Identify which cell holds the provided text, then report its [x, y] central coordinate. 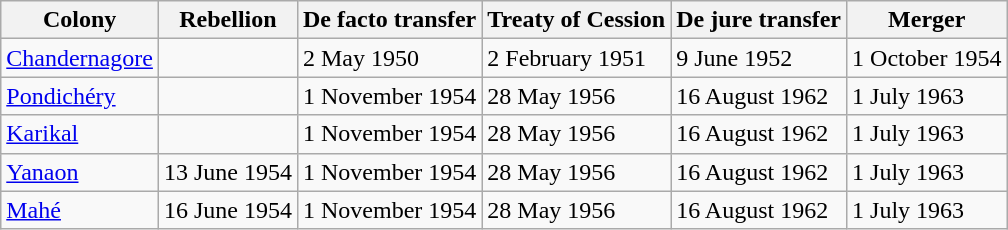
Mahé [80, 210]
2 February 1951 [576, 58]
De facto transfer [389, 20]
Karikal [80, 134]
Pondichéry [80, 96]
9 June 1952 [759, 58]
Rebellion [228, 20]
2 May 1950 [389, 58]
13 June 1954 [228, 172]
Merger [927, 20]
1 October 1954 [927, 58]
De jure transfer [759, 20]
Chandernagore [80, 58]
16 June 1954 [228, 210]
Treaty of Cession [576, 20]
Yanaon [80, 172]
Colony [80, 20]
